Return (X, Y) of the center of cell containing provided text 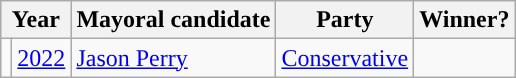
2022 (42, 58)
Year (36, 20)
Jason Perry (174, 58)
Mayoral candidate (174, 20)
Party (345, 20)
Conservative (345, 58)
Winner? (464, 20)
